Output the (x, y) coordinate of the center of the cell containing the given text.  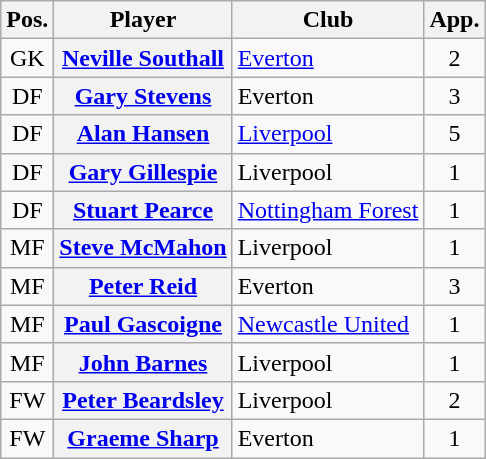
5 (454, 134)
Newcastle United (328, 324)
Player (143, 20)
Stuart Pearce (143, 210)
Alan Hansen (143, 134)
Peter Reid (143, 286)
John Barnes (143, 362)
Gary Stevens (143, 96)
Neville Southall (143, 58)
Paul Gascoigne (143, 324)
GK (28, 58)
Pos. (28, 20)
Peter Beardsley (143, 400)
Steve McMahon (143, 248)
App. (454, 20)
Graeme Sharp (143, 438)
Club (328, 20)
Gary Gillespie (143, 172)
Nottingham Forest (328, 210)
